Return [x, y] of the center of cell containing provided text 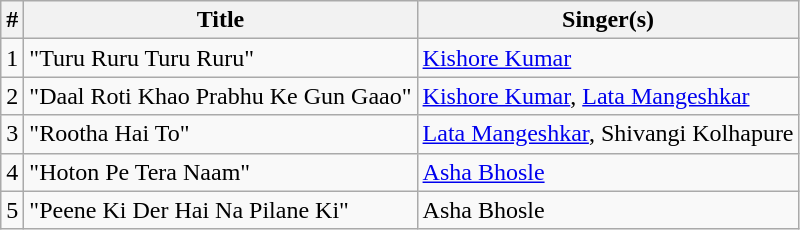
Kishore Kumar [608, 58]
Lata Mangeshkar, Shivangi Kolhapure [608, 134]
5 [12, 210]
3 [12, 134]
# [12, 20]
Singer(s) [608, 20]
Title [220, 20]
"Peene Ki Der Hai Na Pilane Ki" [220, 210]
"Daal Roti Khao Prabhu Ke Gun Gaao" [220, 96]
4 [12, 172]
1 [12, 58]
"Rootha Hai To" [220, 134]
2 [12, 96]
Kishore Kumar, Lata Mangeshkar [608, 96]
"Hoton Pe Tera Naam" [220, 172]
"Turu Ruru Turu Ruru" [220, 58]
